Scan for the cell matching the given text and deliver its [x, y] coordinate at center. 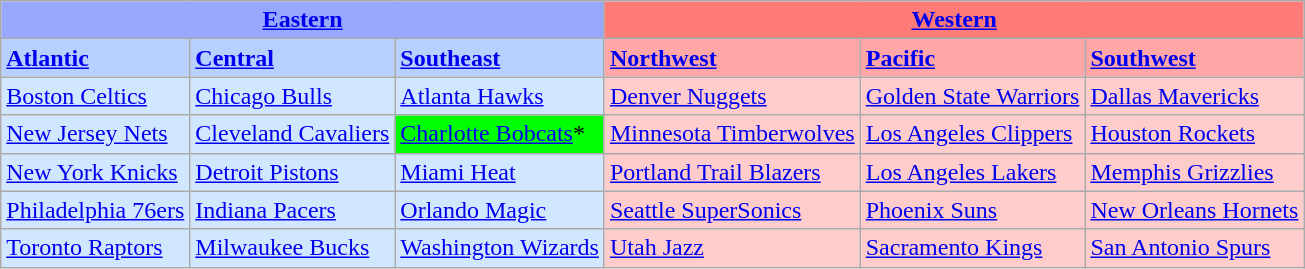
Charlotte Bobcats* [500, 134]
Southwest [1194, 58]
Minnesota Timberwolves [732, 134]
Chicago Bulls [292, 96]
Northwest [732, 58]
Atlanta Hawks [500, 96]
Orlando Magic [500, 210]
Phoenix Suns [972, 210]
Los Angeles Lakers [972, 172]
Seattle SuperSonics [732, 210]
Cleveland Cavaliers [292, 134]
Miami Heat [500, 172]
Milwaukee Bucks [292, 248]
Eastern [303, 20]
Portland Trail Blazers [732, 172]
Philadelphia 76ers [96, 210]
Dallas Mavericks [1194, 96]
Utah Jazz [732, 248]
Western [954, 20]
Houston Rockets [1194, 134]
Detroit Pistons [292, 172]
New Orleans Hornets [1194, 210]
Central [292, 58]
Atlantic [96, 58]
Sacramento Kings [972, 248]
New York Knicks [96, 172]
Memphis Grizzlies [1194, 172]
Southeast [500, 58]
Washington Wizards [500, 248]
Denver Nuggets [732, 96]
New Jersey Nets [96, 134]
Pacific [972, 58]
Indiana Pacers [292, 210]
San Antonio Spurs [1194, 248]
Golden State Warriors [972, 96]
Toronto Raptors [96, 248]
Boston Celtics [96, 96]
Los Angeles Clippers [972, 134]
